From the cell containing the given text, extract its center point as (x, y) coordinate. 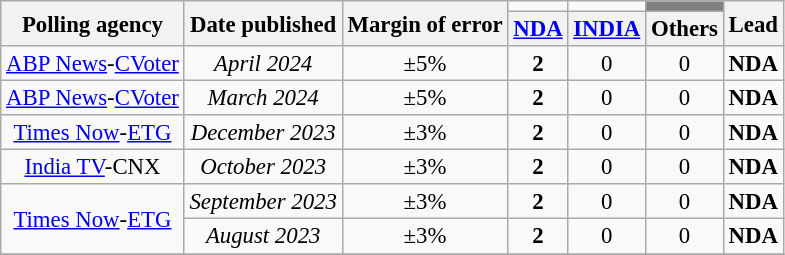
October 2023 (263, 168)
April 2024 (263, 64)
August 2023 (263, 236)
March 2024 (263, 98)
INDIA (607, 30)
Margin of error (425, 24)
India TV-CNX (92, 168)
September 2023 (263, 202)
Lead (753, 24)
December 2023 (263, 132)
Polling agency (92, 24)
Others (685, 30)
Date published (263, 24)
